Locate the cell with the specified text and output its [x, y] center coordinate. 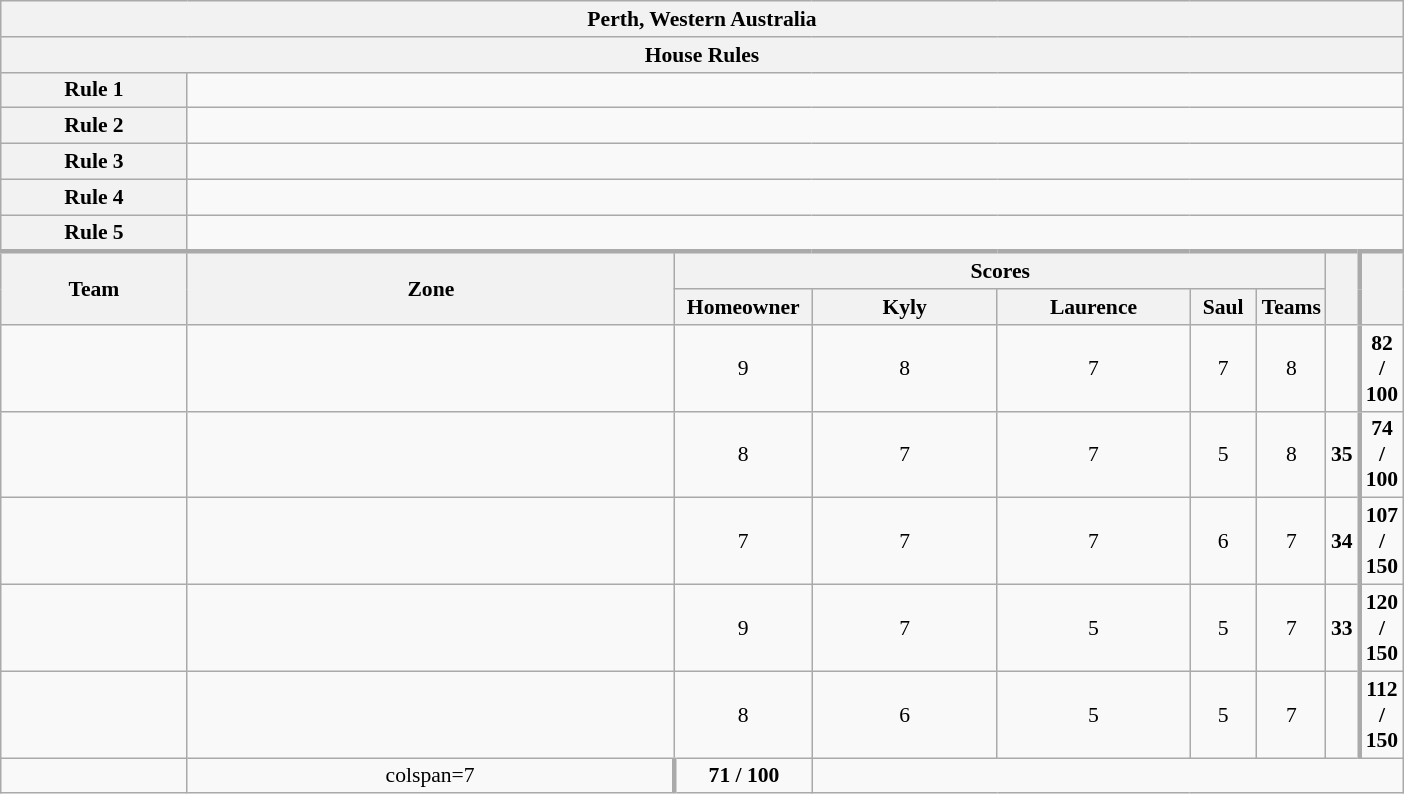
Homeowner [742, 307]
34 [1342, 542]
Teams [1292, 307]
120 / 150 [1381, 628]
Team [94, 288]
Rule 5 [94, 234]
71 / 100 [742, 776]
35 [1342, 454]
Kyly [904, 307]
107 / 150 [1381, 542]
Rule 3 [94, 162]
Perth, Western Australia [702, 19]
82 / 100 [1381, 368]
Scores [1000, 270]
Rule 2 [94, 126]
House Rules [702, 55]
Rule 1 [94, 90]
112 / 150 [1381, 714]
Zone [430, 288]
Saul [1224, 307]
colspan=7 [430, 776]
33 [1342, 628]
Rule 4 [94, 197]
Laurence [1093, 307]
74 / 100 [1381, 454]
